Search for the cell housing the specified text and yield its [x, y] center coordinate. 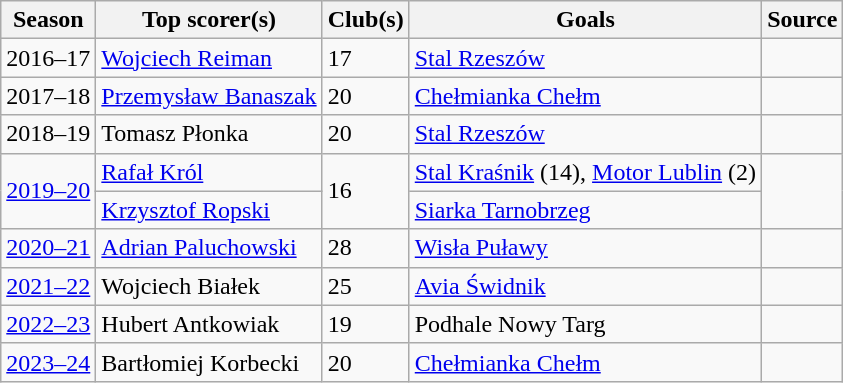
Rafał Król [209, 172]
Bartłomiej Korbecki [209, 362]
Podhale Nowy Targ [585, 324]
2017–18 [48, 96]
Hubert Antkowiak [209, 324]
Wojciech Białek [209, 286]
28 [366, 248]
Top scorer(s) [209, 20]
17 [366, 58]
Source [802, 20]
Wisła Puławy [585, 248]
Tomasz Płonka [209, 134]
Przemysław Banaszak [209, 96]
2021–22 [48, 286]
2023–24 [48, 362]
Adrian Paluchowski [209, 248]
Season [48, 20]
2020–21 [48, 248]
19 [366, 324]
2018–19 [48, 134]
Krzysztof Ropski [209, 210]
Stal Kraśnik (14), Motor Lublin (2) [585, 172]
2016–17 [48, 58]
2019–20 [48, 191]
Wojciech Reiman [209, 58]
Goals [585, 20]
16 [366, 191]
2022–23 [48, 324]
25 [366, 286]
Club(s) [366, 20]
Siarka Tarnobrzeg [585, 210]
Avia Świdnik [585, 286]
